Capture the cell that displays the provided text and extract its [X, Y] central coordinate. 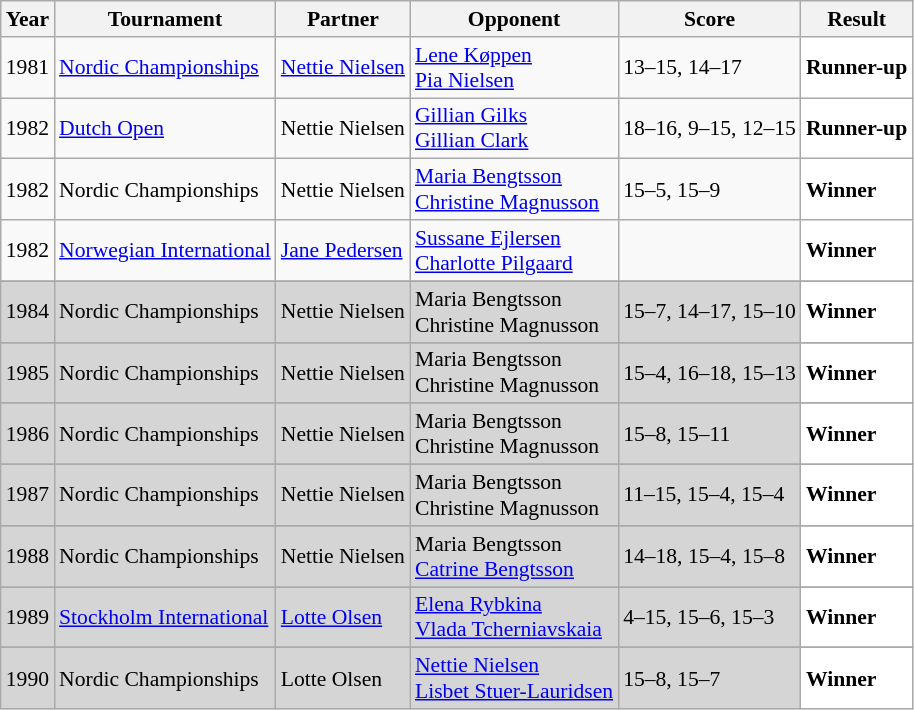
Stockholm International [165, 618]
1984 [28, 312]
Dutch Open [165, 128]
Partner [343, 19]
15–5, 15–9 [710, 190]
1987 [28, 496]
15–8, 15–11 [710, 434]
1981 [28, 68]
1990 [28, 678]
Opponent [514, 19]
Norwegian International [165, 250]
Year [28, 19]
15–4, 16–18, 15–13 [710, 372]
1986 [28, 434]
18–16, 9–15, 12–15 [710, 128]
11–15, 15–4, 15–4 [710, 496]
1988 [28, 556]
Elena Rybkina Vlada Tcherniavskaia [514, 618]
14–18, 15–4, 15–8 [710, 556]
Sussane Ejlersen Charlotte Pilgaard [514, 250]
Lene Køppen Pia Nielsen [514, 68]
15–7, 14–17, 15–10 [710, 312]
1985 [28, 372]
Result [856, 19]
Tournament [165, 19]
13–15, 14–17 [710, 68]
Maria Bengtsson Catrine Bengtsson [514, 556]
Score [710, 19]
Gillian Gilks Gillian Clark [514, 128]
Jane Pedersen [343, 250]
15–8, 15–7 [710, 678]
1989 [28, 618]
4–15, 15–6, 15–3 [710, 618]
Nettie Nielsen Lisbet Stuer-Lauridsen [514, 678]
